From the cell containing the given text, extract its center point as [x, y] coordinate. 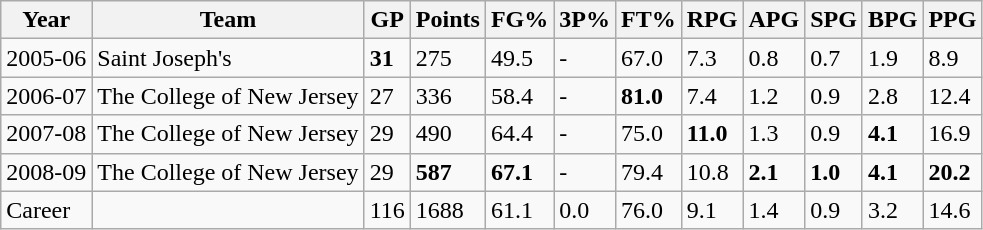
Career [46, 210]
116 [387, 210]
FG% [519, 20]
58.4 [519, 96]
0.0 [585, 210]
RPG [712, 20]
10.8 [712, 172]
3P% [585, 20]
2006-07 [46, 96]
79.4 [648, 172]
PPG [952, 20]
8.9 [952, 58]
275 [448, 58]
7.4 [712, 96]
27 [387, 96]
64.4 [519, 134]
0.8 [774, 58]
Points [448, 20]
49.5 [519, 58]
FT% [648, 20]
67.0 [648, 58]
1.0 [834, 172]
14.6 [952, 210]
76.0 [648, 210]
2007-08 [46, 134]
7.3 [712, 58]
12.4 [952, 96]
Year [46, 20]
67.1 [519, 172]
11.0 [712, 134]
61.1 [519, 210]
16.9 [952, 134]
2.8 [892, 96]
Team [228, 20]
587 [448, 172]
336 [448, 96]
1.3 [774, 134]
81.0 [648, 96]
2005-06 [46, 58]
2.1 [774, 172]
1.4 [774, 210]
0.7 [834, 58]
Saint Joseph's [228, 58]
9.1 [712, 210]
SPG [834, 20]
490 [448, 134]
BPG [892, 20]
2008-09 [46, 172]
20.2 [952, 172]
1.2 [774, 96]
31 [387, 58]
75.0 [648, 134]
1688 [448, 210]
GP [387, 20]
1.9 [892, 58]
APG [774, 20]
3.2 [892, 210]
